From the cell containing the given text, extract its center point as [X, Y] coordinate. 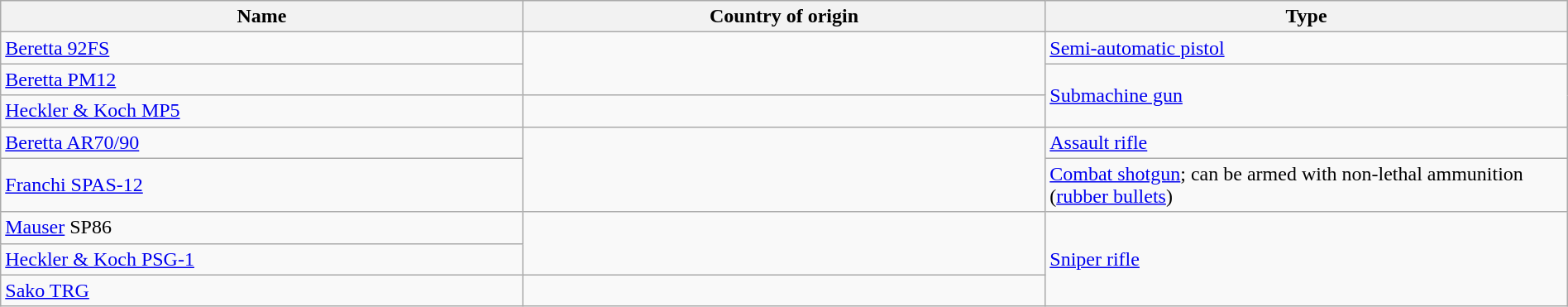
Beretta AR70/90 [262, 142]
Sako TRG [262, 290]
Type [1307, 17]
Sniper rifle [1307, 259]
Heckler & Koch MP5 [262, 111]
Assault rifle [1307, 142]
Name [262, 17]
Semi-automatic pistol [1307, 48]
Country of origin [784, 17]
Mauser SP86 [262, 228]
Beretta PM12 [262, 79]
Submachine gun [1307, 95]
Heckler & Koch PSG-1 [262, 259]
Combat shotgun; can be armed with non-lethal ammunition (rubber bullets) [1307, 185]
Beretta 92FS [262, 48]
Franchi SPAS-12 [262, 185]
